Extract the (x, y) coordinate from the center of the cell holding the provided text.  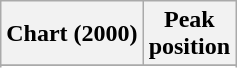
Chart (2000) (72, 34)
Peak position (189, 34)
